Find where the given text appears and provide that cell's center as (x, y) coordinate. 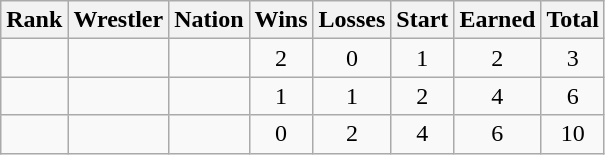
Nation (209, 20)
10 (573, 134)
3 (573, 58)
Earned (498, 20)
Total (573, 20)
Losses (352, 20)
Start (422, 20)
Wins (281, 20)
Wrestler (118, 20)
Rank (34, 20)
